From the cell containing the given text, extract its center point as [x, y] coordinate. 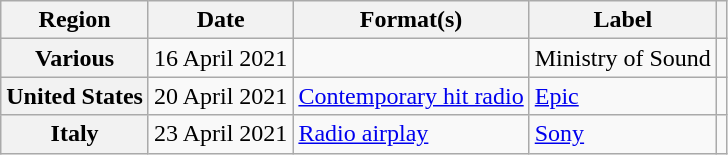
Various [75, 58]
Date [220, 20]
23 April 2021 [220, 134]
Contemporary hit radio [411, 96]
Epic [622, 96]
Ministry of Sound [622, 58]
16 April 2021 [220, 58]
United States [75, 96]
Label [622, 20]
Region [75, 20]
Format(s) [411, 20]
Sony [622, 134]
20 April 2021 [220, 96]
Radio airplay [411, 134]
Italy [75, 134]
